From the cell containing the given text, extract its center point as (X, Y) coordinate. 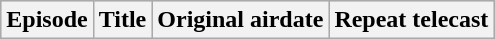
Title (122, 20)
Original airdate (240, 20)
Episode (47, 20)
Repeat telecast (412, 20)
